Identify which cell holds the provided text, then report its (X, Y) central coordinate. 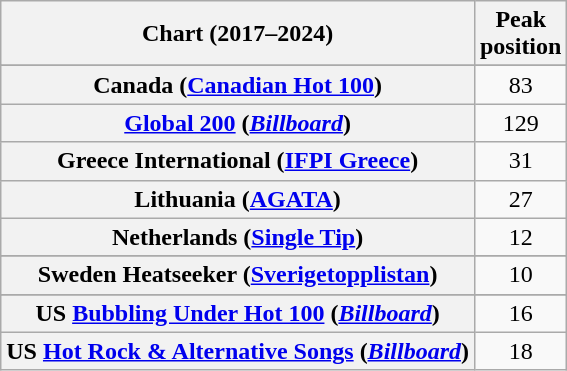
US Bubbling Under Hot 100 (Billboard) (238, 313)
10 (520, 275)
31 (520, 161)
83 (520, 85)
16 (520, 313)
US Hot Rock & Alternative Songs (Billboard) (238, 351)
27 (520, 199)
Sweden Heatseeker (Sverigetopplistan) (238, 275)
Canada (Canadian Hot 100) (238, 85)
Lithuania (AGATA) (238, 199)
Global 200 (Billboard) (238, 123)
Netherlands (Single Tip) (238, 237)
12 (520, 237)
Greece International (IFPI Greece) (238, 161)
129 (520, 123)
18 (520, 351)
Chart (2017–2024) (238, 34)
Peakposition (520, 34)
